For the text-containing cell, return its midpoint in [X, Y] coordinate format. 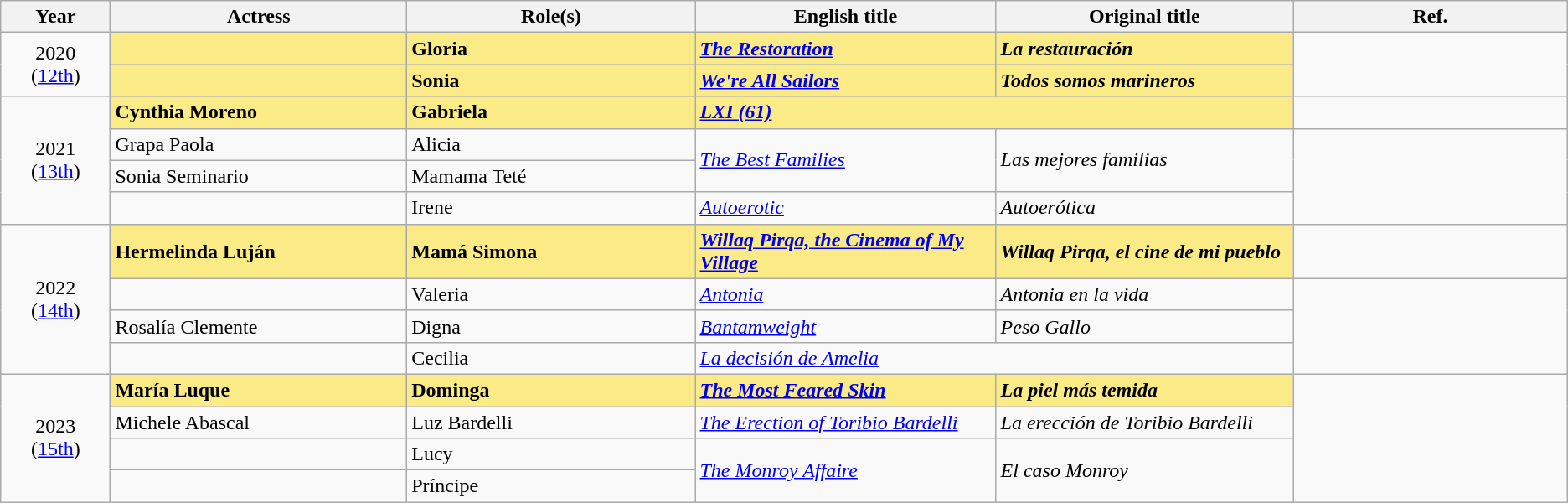
Sonia [551, 80]
The Restoration [846, 49]
Willaq Pirqa, el cine de mi pueblo [1144, 251]
2021(13th) [55, 160]
Digna [551, 326]
Gabriela [551, 112]
Year [55, 17]
Príncipe [551, 486]
Las mejores familias [1144, 160]
Antonia [846, 294]
Hermelinda Luján [259, 251]
El caso Monroy [1144, 470]
La restauración [1144, 49]
Michele Abascal [259, 422]
La erección de Toribio Bardelli [1144, 422]
Antonia en la vida [1144, 294]
2020(12th) [55, 65]
Actress [259, 17]
Rosalía Clemente [259, 326]
The Monroy Affaire [846, 470]
Original title [1144, 17]
LXI (61) [994, 112]
Willaq Pirqa, the Cinema of My Village [846, 251]
Autoerótica [1144, 208]
Peso Gallo [1144, 326]
English title [846, 17]
The Best Families [846, 160]
Mamama Teté [551, 176]
Gloria [551, 49]
We're All Sailors [846, 80]
Cynthia Moreno [259, 112]
Dominga [551, 390]
La piel más temida [1144, 390]
Role(s) [551, 17]
Autoerotic [846, 208]
The Erection of Toribio Bardelli [846, 422]
Lucy [551, 454]
Irene [551, 208]
Mamá Simona [551, 251]
María Luque [259, 390]
Cecilia [551, 358]
Grapa Paola [259, 144]
Sonia Seminario [259, 176]
Luz Bardelli [551, 422]
Ref. [1431, 17]
Valeria [551, 294]
Bantamweight [846, 326]
Todos somos marineros [1144, 80]
2022(14th) [55, 298]
La decisión de Amelia [994, 358]
2023(15th) [55, 438]
The Most Feared Skin [846, 390]
Alicia [551, 144]
